Capture the cell that displays the provided text and extract its [X, Y] central coordinate. 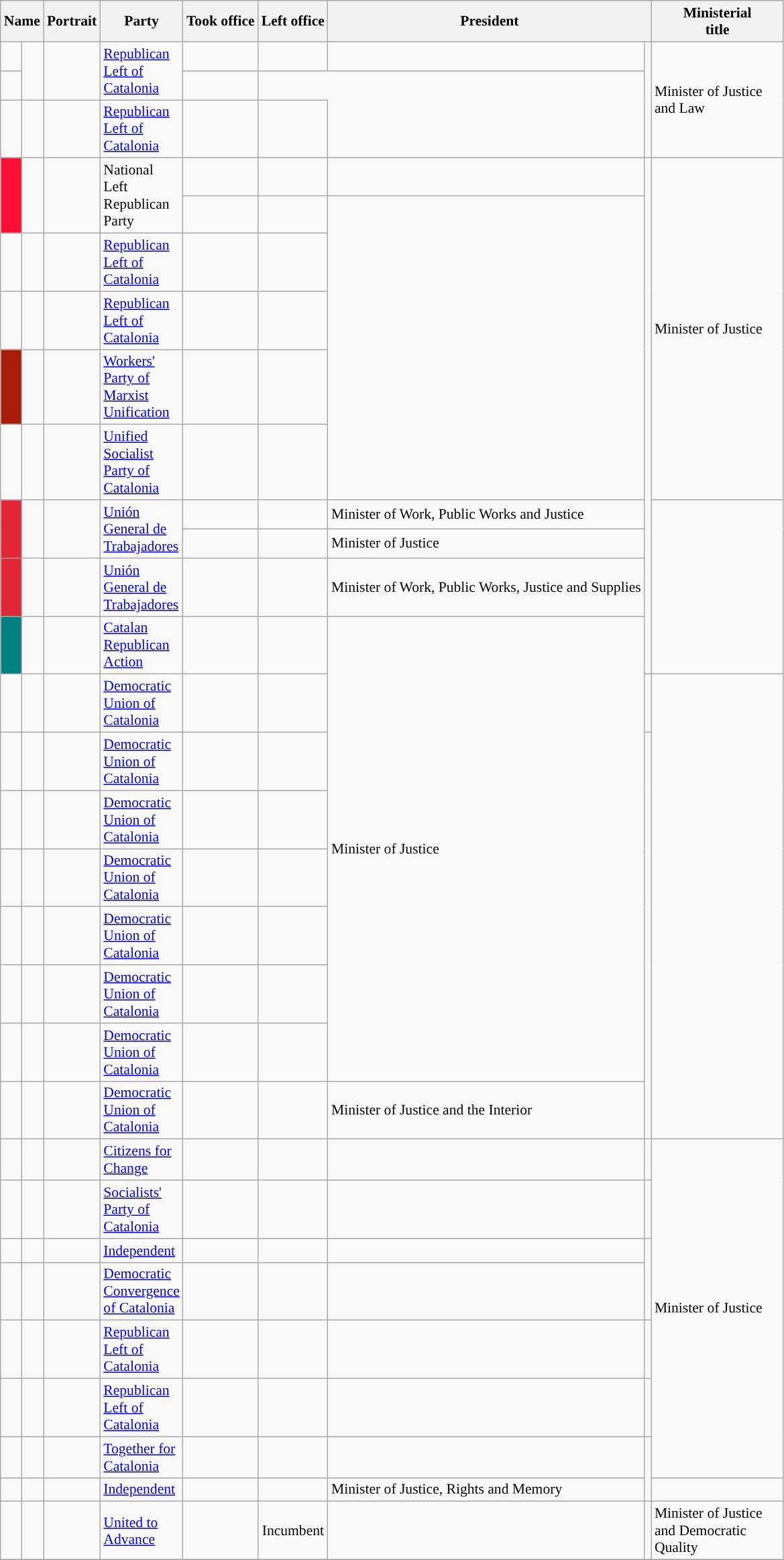
Unified Socialist Party of Catalonia [142, 462]
Together for Catalonia [142, 1457]
Party [142, 21]
Democratic Convergence of Catalonia [142, 1291]
Minister of Justice and the Interior [486, 1110]
National Left Republican Party [142, 196]
President [490, 21]
United to Advance [142, 1531]
Minister of Justice and Law [718, 99]
Ministerialtitle [718, 21]
Minister of Justice, Rights and Memory [486, 1490]
Citizens for Change [142, 1159]
Incumbent [293, 1531]
Left office [293, 21]
Portrait [72, 21]
Name [22, 21]
Workers' Party of Marxist Unification [142, 387]
Socialists' Party of Catalonia [142, 1209]
Minister of Justice and Democratic Quality [718, 1531]
Minister of Work, Public Works, Justice and Supplies [486, 588]
Minister of Work, Public Works and Justice [486, 514]
Took office [221, 21]
Catalan Republican Action [142, 645]
